Extract the (x, y) coordinate from the center of the cell holding the provided text.  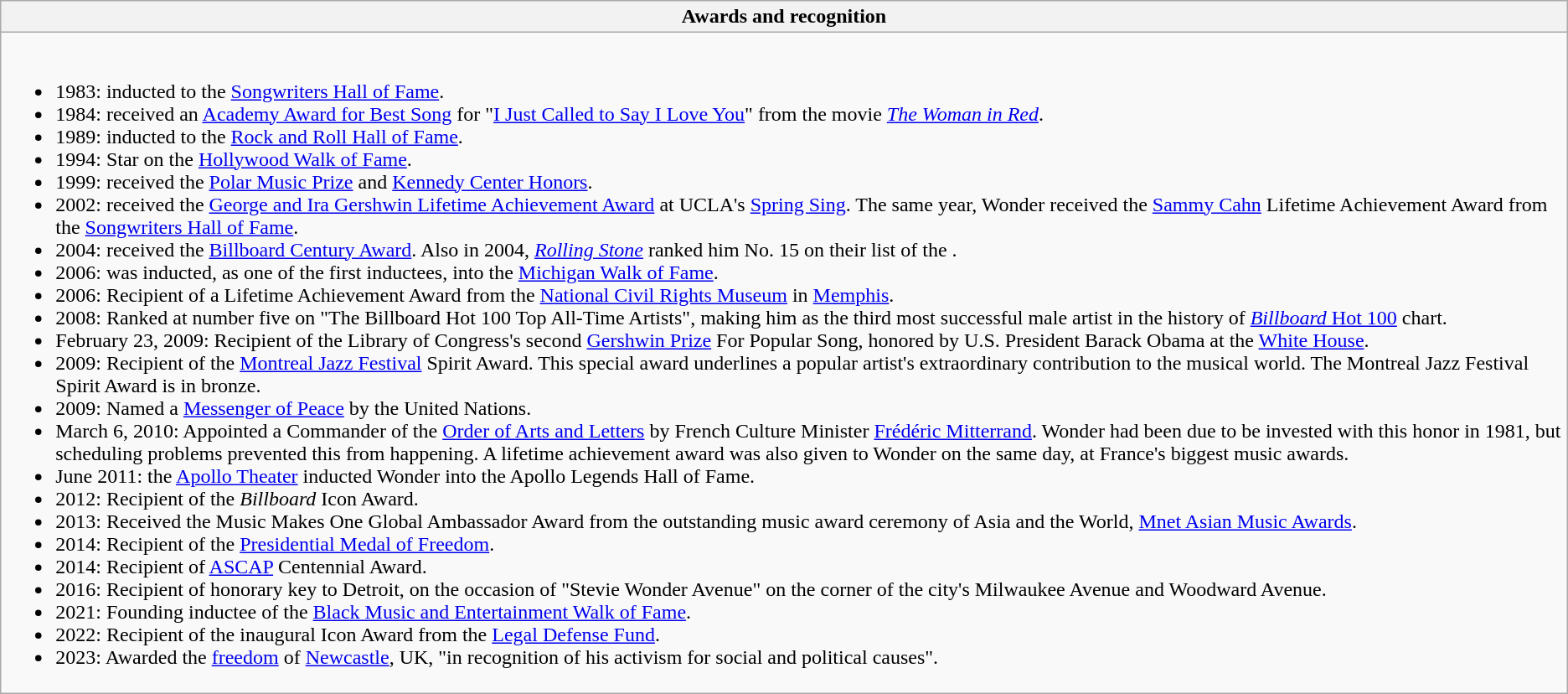
Awards and recognition (784, 17)
